Locate the cell with the specified text and output its (X, Y) center coordinate. 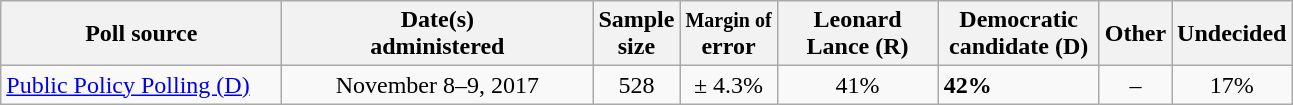
42% (1018, 85)
Undecided (1232, 34)
Public Policy Polling (D) (142, 85)
Poll source (142, 34)
November 8–9, 2017 (438, 85)
± 4.3% (728, 85)
528 (636, 85)
– (1135, 85)
Margin oferror (728, 34)
Date(s)administered (438, 34)
41% (858, 85)
Democraticcandidate (D) (1018, 34)
Other (1135, 34)
LeonardLance (R) (858, 34)
Samplesize (636, 34)
17% (1232, 85)
